Return (x, y) of the center of cell containing provided text 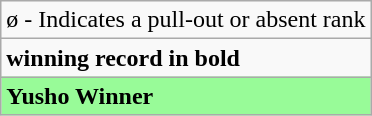
winning record in bold (186, 58)
Yusho Winner (186, 96)
ø - Indicates a pull-out or absent rank (186, 20)
